Extract the (x, y) coordinate from the center of the cell holding the provided text.  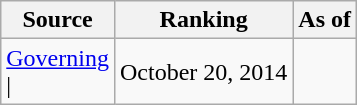
Source (58, 20)
October 20, 2014 (203, 72)
Ranking (203, 20)
As of (325, 20)
Governing| (58, 72)
